Detect which cell encompasses the target text, then output its (x, y) center coordinate. 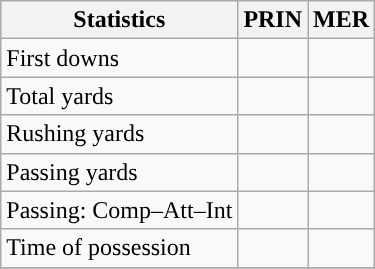
First downs (120, 58)
PRIN (273, 20)
Passing yards (120, 172)
Time of possession (120, 248)
Total yards (120, 96)
MER (342, 20)
Passing: Comp–Att–Int (120, 210)
Statistics (120, 20)
Rushing yards (120, 134)
